Provide the [X, Y] coordinate of the cell's center where the given text is located.  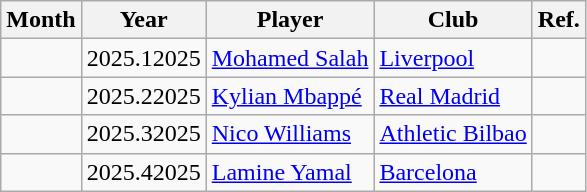
2025.42025 [144, 172]
Month [41, 20]
Athletic Bilbao [453, 134]
Liverpool [453, 58]
Player [290, 20]
2025.22025 [144, 96]
2025.12025 [144, 58]
Lamine Yamal [290, 172]
Nico Williams [290, 134]
Ref. [558, 20]
Mohamed Salah [290, 58]
Club [453, 20]
2025.32025 [144, 134]
Real Madrid [453, 96]
Kylian Mbappé [290, 96]
Barcelona [453, 172]
Year [144, 20]
